Find where the given text appears and provide that cell's center as (x, y) coordinate. 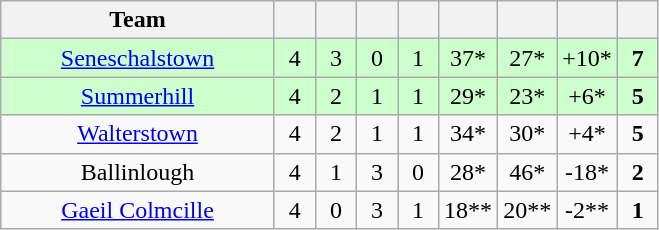
7 (638, 58)
37* (468, 58)
27* (528, 58)
30* (528, 134)
Seneschalstown (138, 58)
Gaeil Colmcille (138, 210)
Walterstown (138, 134)
46* (528, 172)
Ballinlough (138, 172)
34* (468, 134)
Team (138, 20)
Summerhill (138, 96)
+10* (588, 58)
20** (528, 210)
+6* (588, 96)
-2** (588, 210)
23* (528, 96)
18** (468, 210)
28* (468, 172)
+4* (588, 134)
29* (468, 96)
-18* (588, 172)
